Search for the cell housing the specified text and yield its [x, y] center coordinate. 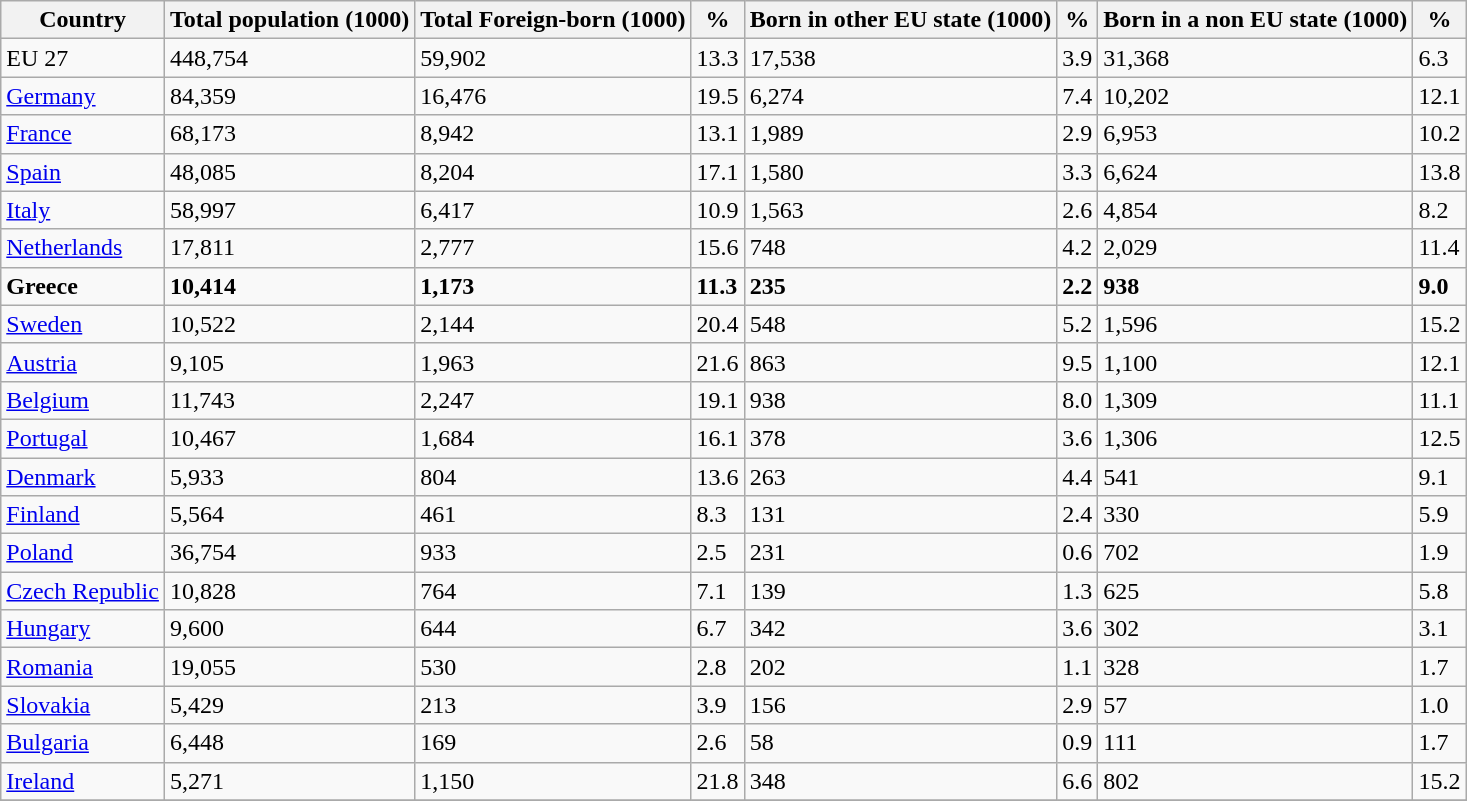
15.6 [718, 248]
36,754 [289, 553]
342 [900, 629]
802 [1256, 781]
6,953 [1256, 134]
10.9 [718, 210]
530 [553, 667]
Portugal [83, 438]
6,274 [900, 96]
804 [553, 477]
48,085 [289, 172]
1,684 [553, 438]
2.8 [718, 667]
202 [900, 667]
Total Foreign-born (1000) [553, 20]
156 [900, 705]
6.6 [1078, 781]
11.1 [1440, 400]
4,854 [1256, 210]
Austria [83, 362]
2.4 [1078, 515]
Hungary [83, 629]
EU 27 [83, 58]
7.1 [718, 591]
16.1 [718, 438]
1,989 [900, 134]
3.3 [1078, 172]
863 [900, 362]
Poland [83, 553]
9,600 [289, 629]
Total population (1000) [289, 20]
1,309 [1256, 400]
2.5 [718, 553]
68,173 [289, 134]
5.2 [1078, 324]
6.7 [718, 629]
2,144 [553, 324]
57 [1256, 705]
17,538 [900, 58]
12.5 [1440, 438]
1,173 [553, 286]
Netherlands [83, 248]
10,414 [289, 286]
13.8 [1440, 172]
169 [553, 743]
31,368 [1256, 58]
231 [900, 553]
6,417 [553, 210]
625 [1256, 591]
Denmark [83, 477]
11.3 [718, 286]
5.8 [1440, 591]
58 [900, 743]
131 [900, 515]
4.4 [1078, 477]
1,306 [1256, 438]
5,933 [289, 477]
0.6 [1078, 553]
5,564 [289, 515]
933 [553, 553]
8.3 [718, 515]
13.3 [718, 58]
328 [1256, 667]
21.6 [718, 362]
9.0 [1440, 286]
Slovakia [83, 705]
Ireland [83, 781]
1,580 [900, 172]
Italy [83, 210]
Born in other EU state (1000) [900, 20]
2,777 [553, 248]
5.9 [1440, 515]
8.2 [1440, 210]
84,359 [289, 96]
13.6 [718, 477]
9.1 [1440, 477]
1.3 [1078, 591]
748 [900, 248]
1,563 [900, 210]
8,942 [553, 134]
1,150 [553, 781]
644 [553, 629]
Country [83, 20]
Belgium [83, 400]
10,522 [289, 324]
461 [553, 515]
58,997 [289, 210]
764 [553, 591]
263 [900, 477]
20.4 [718, 324]
302 [1256, 629]
Germany [83, 96]
1,100 [1256, 362]
10,467 [289, 438]
1.1 [1078, 667]
378 [900, 438]
59,902 [553, 58]
3.1 [1440, 629]
111 [1256, 743]
448,754 [289, 58]
2,247 [553, 400]
10,828 [289, 591]
1.9 [1440, 553]
2,029 [1256, 248]
4.2 [1078, 248]
21.8 [718, 781]
Greece [83, 286]
17.1 [718, 172]
19,055 [289, 667]
1,963 [553, 362]
Bulgaria [83, 743]
17,811 [289, 248]
6.3 [1440, 58]
6,448 [289, 743]
19.5 [718, 96]
10,202 [1256, 96]
11.4 [1440, 248]
548 [900, 324]
0.9 [1078, 743]
2.2 [1078, 286]
7.4 [1078, 96]
348 [900, 781]
19.1 [718, 400]
11,743 [289, 400]
213 [553, 705]
702 [1256, 553]
10.2 [1440, 134]
5,429 [289, 705]
France [83, 134]
6,624 [1256, 172]
1.0 [1440, 705]
541 [1256, 477]
8.0 [1078, 400]
5,271 [289, 781]
16,476 [553, 96]
139 [900, 591]
Romania [83, 667]
1,596 [1256, 324]
9.5 [1078, 362]
9,105 [289, 362]
13.1 [718, 134]
Finland [83, 515]
235 [900, 286]
Spain [83, 172]
Czech Republic [83, 591]
330 [1256, 515]
Born in a non EU state (1000) [1256, 20]
Sweden [83, 324]
8,204 [553, 172]
